Return the (X, Y) coordinate for the center point of the cell that contains the specified text.  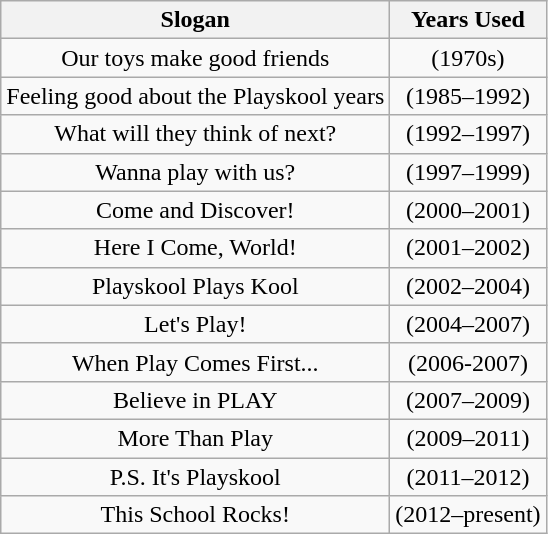
Come and Discover! (196, 210)
(1970s) (468, 58)
Wanna play with us? (196, 172)
(2002–2004) (468, 286)
(2011–2012) (468, 477)
Believe in PLAY (196, 400)
Feeling good about the Playskool years (196, 96)
Our toys make good friends (196, 58)
Slogan (196, 20)
(1992–1997) (468, 134)
P.S. It's Playskool (196, 477)
More Than Play (196, 438)
(2012–present) (468, 515)
(2004–2007) (468, 324)
(1997–1999) (468, 172)
Playskool Plays Kool (196, 286)
When Play Comes First... (196, 362)
(2000–2001) (468, 210)
(2009–2011) (468, 438)
(2006-2007) (468, 362)
Years Used (468, 20)
(2007–2009) (468, 400)
(2001–2002) (468, 248)
This School Rocks! (196, 515)
Let's Play! (196, 324)
(1985–1992) (468, 96)
What will they think of next? (196, 134)
Here I Come, World! (196, 248)
